Search for the cell housing the specified text and yield its [x, y] center coordinate. 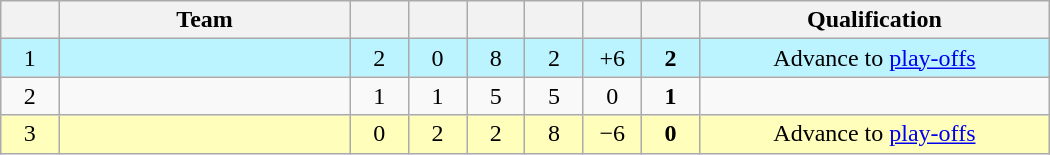
−6 [612, 134]
Qualification [875, 20]
3 [30, 134]
+6 [612, 58]
Team [204, 20]
